Search for the cell housing the specified text and yield its (x, y) center coordinate. 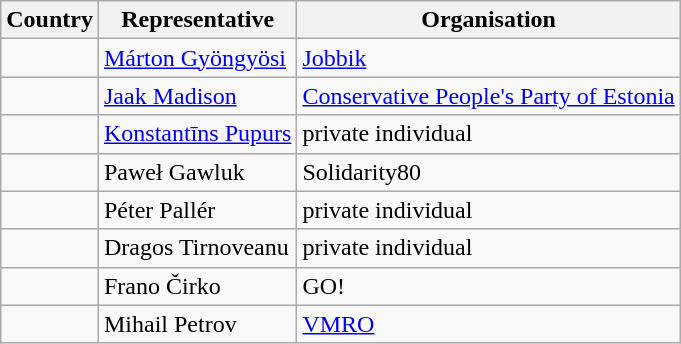
Jaak Madison (197, 96)
Péter Pallér (197, 210)
Dragos Tirnoveanu (197, 248)
Márton Gyöngyösi (197, 58)
Organisation (488, 20)
Country (50, 20)
Conservative People's Party of Estonia (488, 96)
VMRO (488, 324)
Paweł Gawluk (197, 172)
Mihail Petrov (197, 324)
Konstantīns Pupurs (197, 134)
Representative (197, 20)
Jobbik (488, 58)
GO! (488, 286)
Frano Čirko (197, 286)
Solidarity80 (488, 172)
